Identify which cell holds the provided text, then report its [x, y] central coordinate. 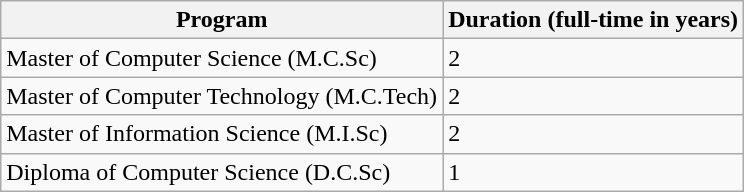
Diploma of Computer Science (D.C.Sc) [222, 172]
Program [222, 20]
Master of Information Science (M.I.Sc) [222, 134]
Master of Computer Science (M.C.Sc) [222, 58]
Duration (full-time in years) [594, 20]
1 [594, 172]
Master of Computer Technology (M.C.Tech) [222, 96]
